For the text-containing cell, return its midpoint in (x, y) coordinate format. 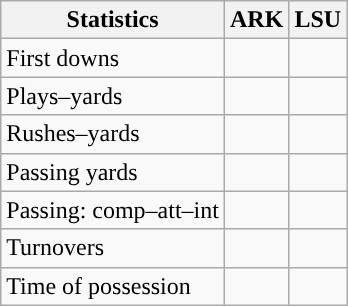
Turnovers (113, 248)
Rushes–yards (113, 134)
Passing yards (113, 172)
LSU (318, 20)
Time of possession (113, 286)
ARK (256, 20)
Passing: comp–att–int (113, 210)
Statistics (113, 20)
First downs (113, 58)
Plays–yards (113, 96)
